Return the (X, Y) coordinate for the center point of the cell that contains the specified text.  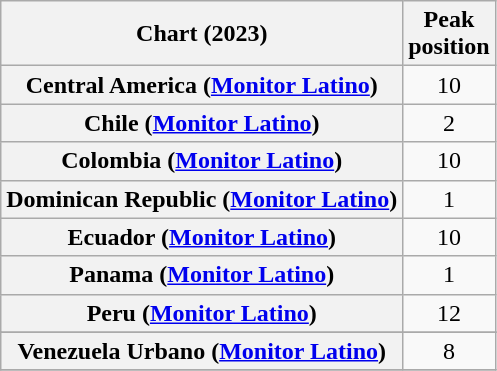
12 (449, 313)
Chart (2023) (202, 34)
Chile (Monitor Latino) (202, 123)
Colombia (Monitor Latino) (202, 161)
Ecuador (Monitor Latino) (202, 237)
2 (449, 123)
Central America (Monitor Latino) (202, 85)
Venezuela Urbano (Monitor Latino) (202, 351)
8 (449, 351)
Dominican Republic (Monitor Latino) (202, 199)
Panama (Monitor Latino) (202, 275)
Peakposition (449, 34)
Peru (Monitor Latino) (202, 313)
